Identify which cell holds the provided text, then report its [X, Y] central coordinate. 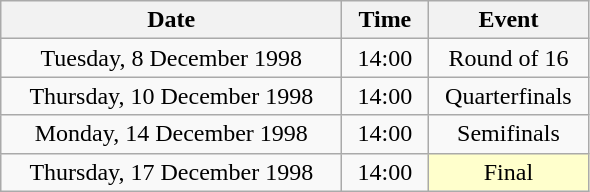
Quarterfinals [508, 96]
Monday, 14 December 1998 [172, 134]
Date [172, 20]
Final [508, 172]
Semifinals [508, 134]
Thursday, 17 December 1998 [172, 172]
Event [508, 20]
Thursday, 10 December 1998 [172, 96]
Time [385, 20]
Round of 16 [508, 58]
Tuesday, 8 December 1998 [172, 58]
